Find where the given text appears and provide that cell's center as (x, y) coordinate. 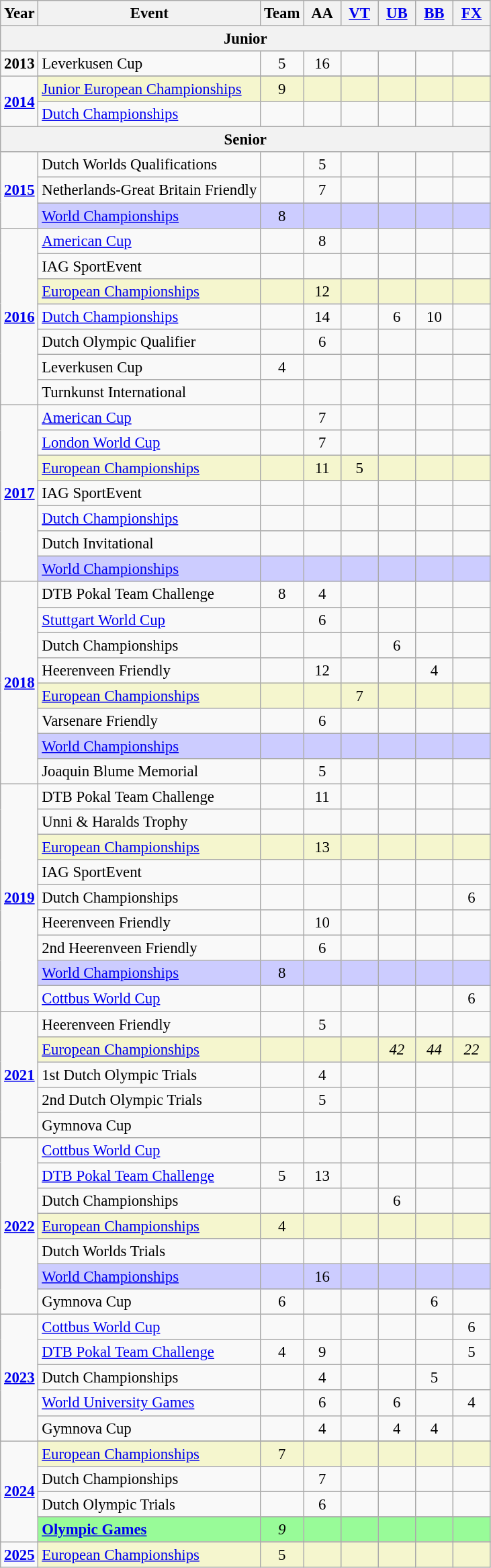
Turnkunst International (149, 393)
2013 (19, 64)
2023 (19, 1378)
Olympic Games (149, 1530)
London World Cup (149, 443)
Netherlands-Great Britain Friendly (149, 190)
44 (435, 1049)
Dutch Olympic Qualifier (149, 342)
2022 (19, 1226)
Dutch Olympic Trials (149, 1504)
2018 (19, 683)
2017 (19, 493)
FX (472, 13)
2014 (19, 102)
Dutch Worlds Trials (149, 1251)
22 (472, 1049)
Event (149, 13)
2nd Dutch Olympic Trials (149, 1100)
Stuttgart World Cup (149, 620)
Joaquin Blume Memorial (149, 772)
2021 (19, 1075)
1st Dutch Olympic Trials (149, 1075)
Dutch Invitational (149, 544)
BB (435, 13)
2015 (19, 190)
2025 (19, 1555)
World University Games (149, 1403)
Junior (246, 39)
Team (282, 13)
2019 (19, 897)
2nd Heerenveen Friendly (149, 948)
Year (19, 13)
42 (397, 1049)
2016 (19, 316)
Junior European Championships (149, 89)
Dutch Worlds Qualifications (149, 165)
UB (397, 13)
Unni & Haralds Trophy (149, 822)
Varsenare Friendly (149, 721)
Senior (246, 140)
2024 (19, 1491)
14 (322, 317)
AA (322, 13)
VT (359, 13)
